Return the (X, Y) coordinate for the center point of the cell that contains the specified text.  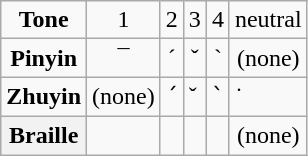
Pinyin (44, 58)
˙ (268, 97)
´ (172, 58)
Braille (44, 135)
Zhuyin (44, 97)
Tone (44, 20)
ˊ (172, 97)
neutral (268, 20)
1 (124, 20)
ˋ (218, 97)
2 (172, 20)
` (218, 58)
3 (194, 20)
4 (218, 20)
¯ (124, 58)
